Determine the [X, Y] coordinate at the center of the cell enclosing the given text.  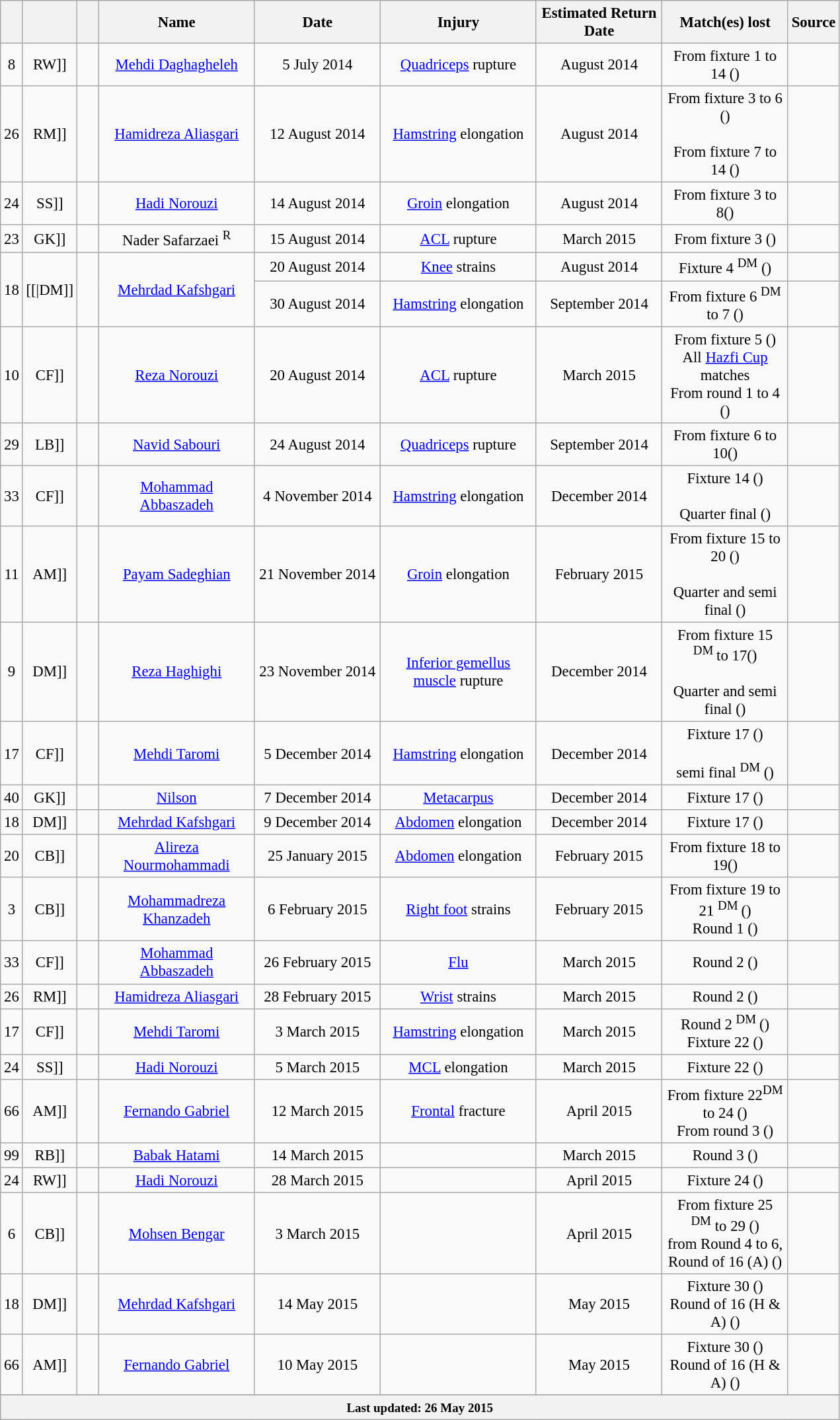
From fixture 5 ()All Hazfi Cup matchesFrom round 1 to 4 () [726, 375]
Babak Hatami [176, 1156]
Mohammadreza Khanzadeh [176, 909]
From fixture 22DM to 24 ()From round 3 () [726, 1111]
From fixture 6 to 10() [726, 444]
Alireza Nourmohammadi [176, 857]
Estimated Return Date [599, 22]
From fixture 15 to 20 ()Quarter and semi final () [726, 574]
20 [12, 857]
Metacarpus [459, 798]
Reza Norouzi [176, 375]
From fixture 15 DM to 17()Quarter and semi final () [726, 672]
Name [176, 22]
Payam Sadeghian [176, 574]
23 November 2014 [317, 672]
9 December 2014 [317, 822]
6 [12, 1234]
From fixture 3 to 6 ()From fixture 7 to 14 () [726, 134]
99 [12, 1156]
28 February 2015 [317, 996]
3 [12, 909]
LB]] [50, 444]
5 March 2015 [317, 1067]
Fixture 22 () [726, 1067]
Date [317, 22]
40 [12, 798]
Reza Haghighi [176, 672]
4 November 2014 [317, 496]
Match(es) lost [726, 22]
Fixture 24 () [726, 1180]
11 [12, 574]
26 February 2015 [317, 963]
Last updated: 26 May 2015 [420, 1407]
Right foot strains [459, 909]
Knee strains [459, 266]
Nader Safarzaei R [176, 239]
21 November 2014 [317, 574]
Injury [459, 22]
14 August 2014 [317, 204]
RB]] [50, 1156]
Nilson [176, 798]
From fixture 6 DM to 7 () [726, 304]
From fixture 3 to 8() [726, 204]
5 December 2014 [317, 753]
[[|DM]] [50, 290]
23 [12, 239]
Round 3 () [726, 1156]
12 March 2015 [317, 1111]
8 [12, 65]
From fixture 18 to 19() [726, 857]
28 March 2015 [317, 1180]
Mehdi Daghagheleh [176, 65]
Mohsen Bengar [176, 1234]
Inferior gemellus muscle rupture [459, 672]
30 August 2014 [317, 304]
Round 2 DM ()Fixture 22 () [726, 1031]
From fixture 1 to 14 () [726, 65]
6 February 2015 [317, 909]
From fixture 19 to 21 DM ()Round 1 () [726, 909]
7 December 2014 [317, 798]
Source [813, 22]
9 [12, 672]
Fixture 14 ()Quarter final () [726, 496]
From fixture 25 DM to 29 ()from Round 4 to 6, Round of 16 (A) () [726, 1234]
5 July 2014 [317, 65]
Fixture 4 DM () [726, 266]
14 March 2015 [317, 1156]
Wrist strains [459, 996]
10 May 2015 [317, 1365]
From fixture 3 () [726, 239]
15 August 2014 [317, 239]
MCL elongation [459, 1067]
24 August 2014 [317, 444]
10 [12, 375]
Frontal fracture [459, 1111]
14 May 2015 [317, 1304]
25 January 2015 [317, 857]
Navid Sabouri [176, 444]
29 [12, 444]
Flu [459, 963]
Fixture 17 ()semi final DM () [726, 753]
12 August 2014 [317, 134]
